Search for the cell housing the specified text and yield its (x, y) center coordinate. 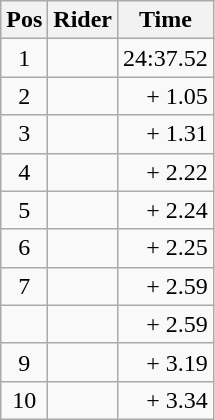
9 (24, 362)
7 (24, 286)
+ 3.19 (166, 362)
+ 2.24 (166, 210)
+ 2.25 (166, 248)
Rider (83, 20)
+ 1.31 (166, 134)
1 (24, 58)
Pos (24, 20)
24:37.52 (166, 58)
2 (24, 96)
+ 1.05 (166, 96)
Time (166, 20)
4 (24, 172)
5 (24, 210)
3 (24, 134)
+ 2.22 (166, 172)
6 (24, 248)
10 (24, 400)
+ 3.34 (166, 400)
